Detect which cell encompasses the target text, then output its [X, Y] center coordinate. 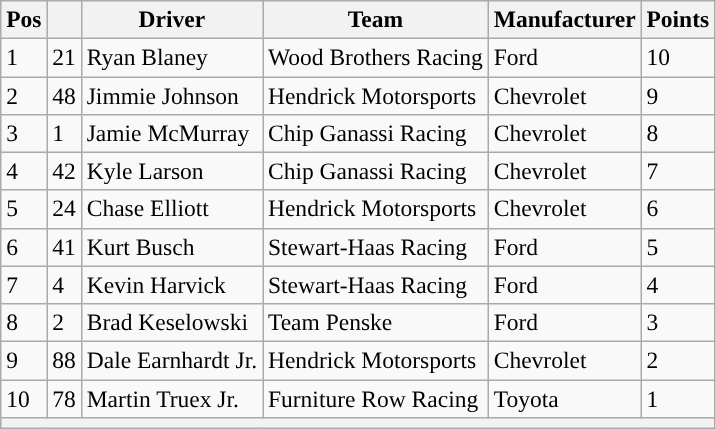
Furniture Row Racing [376, 398]
Team [376, 19]
Team Penske [376, 322]
Wood Brothers Racing [376, 57]
Driver [172, 19]
Toyota [564, 398]
Jamie McMurray [172, 133]
Martin Truex Jr. [172, 398]
Points [678, 19]
24 [64, 209]
88 [64, 360]
Pos [24, 19]
Manufacturer [564, 19]
Kevin Harvick [172, 285]
Ryan Blaney [172, 57]
41 [64, 247]
21 [64, 57]
Brad Keselowski [172, 322]
78 [64, 398]
Jimmie Johnson [172, 95]
Kyle Larson [172, 171]
42 [64, 171]
48 [64, 95]
Kurt Busch [172, 247]
Dale Earnhardt Jr. [172, 360]
Chase Elliott [172, 209]
